Detect which cell encompasses the target text, then output its [x, y] center coordinate. 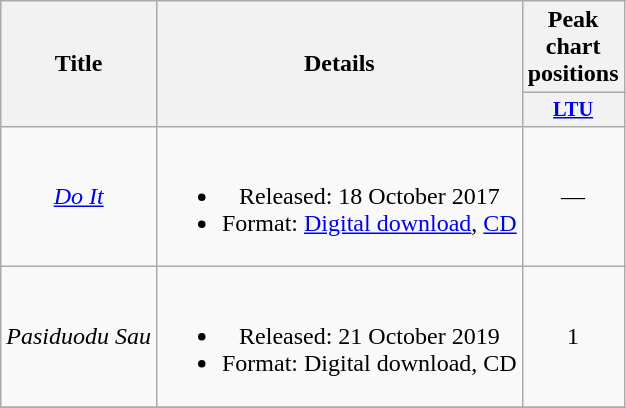
LTU [573, 110]
Title [79, 64]
Pasiduodu Sau [79, 337]
Released: 18 October 2017Format: Digital download, CD [339, 196]
1 [573, 337]
— [573, 196]
Peak chart positions [573, 47]
Released: 21 October 2019Format: Digital download, CD [339, 337]
Details [339, 64]
Do It [79, 196]
